Find where the given text appears and provide that cell's center as (X, Y) coordinate. 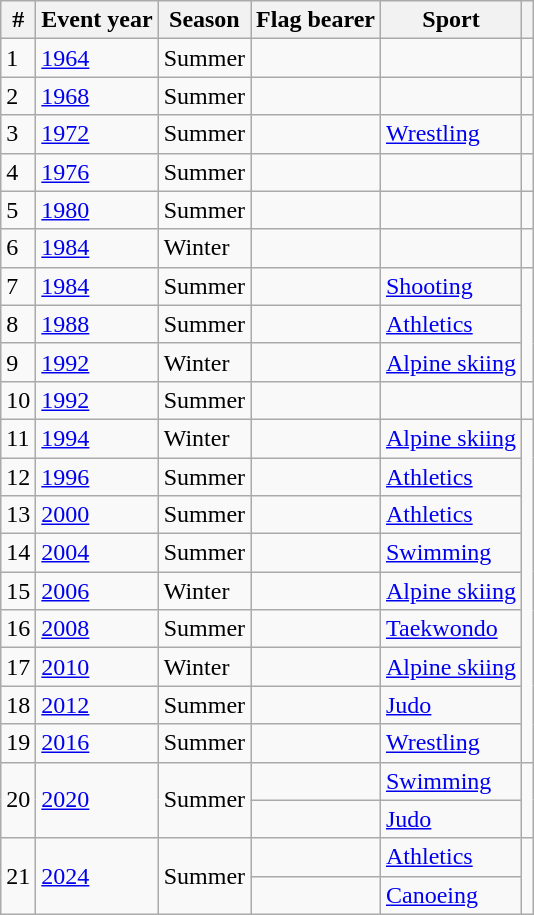
17 (18, 667)
1996 (97, 477)
2008 (97, 629)
1972 (97, 134)
6 (18, 248)
Event year (97, 20)
14 (18, 553)
3 (18, 134)
20 (18, 800)
1976 (97, 172)
1964 (97, 58)
1980 (97, 210)
2016 (97, 743)
2010 (97, 667)
8 (18, 324)
Canoeing (450, 895)
15 (18, 591)
2 (18, 96)
Shooting (450, 286)
2012 (97, 705)
13 (18, 515)
1968 (97, 96)
12 (18, 477)
Season (204, 20)
Taekwondo (450, 629)
1 (18, 58)
2024 (97, 876)
1994 (97, 438)
10 (18, 400)
19 (18, 743)
9 (18, 362)
1988 (97, 324)
16 (18, 629)
# (18, 20)
11 (18, 438)
2006 (97, 591)
Sport (450, 20)
18 (18, 705)
7 (18, 286)
2004 (97, 553)
21 (18, 876)
2020 (97, 800)
5 (18, 210)
4 (18, 172)
Flag bearer (316, 20)
2000 (97, 515)
